From the cell containing the given text, extract its center point as (X, Y) coordinate. 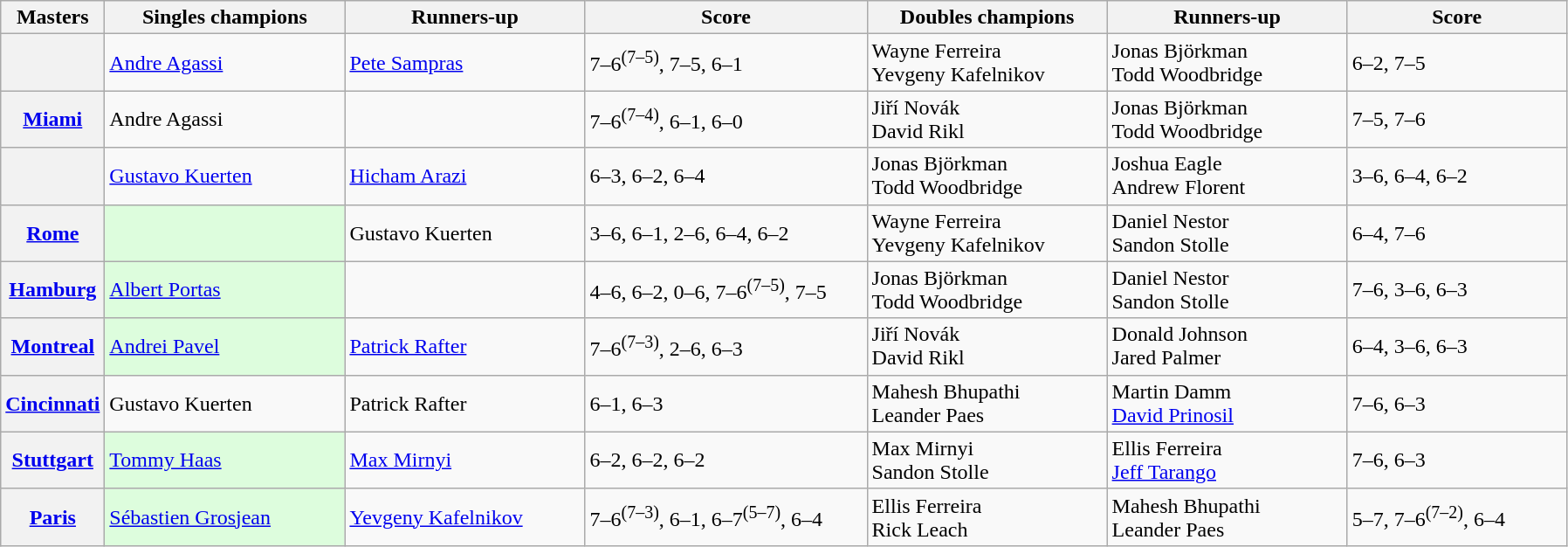
Rome (52, 232)
Ellis Ferreira Jeff Tarango (1228, 460)
Stuttgart (52, 460)
6–4, 3–6, 6–3 (1456, 346)
Tommy Haas (225, 460)
7–6, 3–6, 6–3 (1456, 290)
Martin Damm David Prinosil (1228, 404)
3–6, 6–1, 2–6, 6–4, 6–2 (726, 232)
7–6(7–3), 2–6, 6–3 (726, 346)
Yevgeny Kafelnikov (464, 517)
6–1, 6–3 (726, 404)
Joshua Eagle Andrew Florent (1228, 177)
Cincinnati (52, 404)
Hamburg (52, 290)
7–5, 7–6 (1456, 119)
Miami (52, 119)
Max Mirnyi Sandon Stolle (987, 460)
Paris (52, 517)
4–6, 6–2, 0–6, 7–6(7–5), 7–5 (726, 290)
Donald Johnson Jared Palmer (1228, 346)
Pete Sampras (464, 63)
6–4, 7–6 (1456, 232)
Albert Portas (225, 290)
5–7, 7–6(7–2), 6–4 (1456, 517)
Ellis Ferreira Rick Leach (987, 517)
Max Mirnyi (464, 460)
Andrei Pavel (225, 346)
3–6, 6–4, 6–2 (1456, 177)
6–2, 6–2, 6–2 (726, 460)
Montreal (52, 346)
6–3, 6–2, 6–4 (726, 177)
Sébastien Grosjean (225, 517)
Singles champions (225, 17)
Doubles champions (987, 17)
Hicham Arazi (464, 177)
7–6(7–3), 6–1, 6–7(5–7), 6–4 (726, 517)
Masters (52, 17)
7–6(7–5), 7–5, 6–1 (726, 63)
6–2, 7–5 (1456, 63)
7–6(7–4), 6–1, 6–0 (726, 119)
